Provide the (x, y) coordinate of the cell's center where the given text is located.  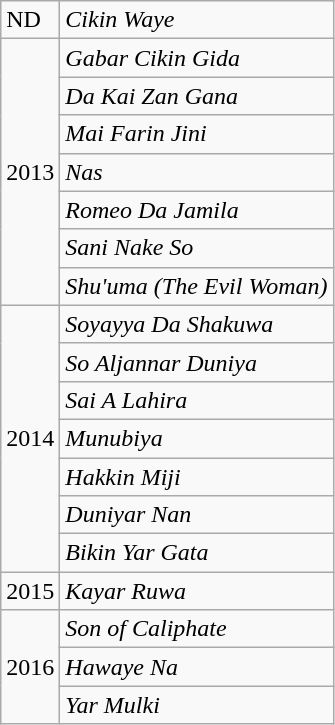
Kayar Ruwa (196, 591)
2013 (30, 172)
Mai Farin Jini (196, 134)
Bikin Yar Gata (196, 553)
Sani Nake So (196, 248)
Son of Caliphate (196, 629)
ND (30, 20)
Hakkin Miji (196, 477)
Romeo Da Jamila (196, 210)
So Aljannar Duniya (196, 362)
Soyayya Da Shakuwa (196, 324)
2016 (30, 667)
Shu'uma (The Evil Woman) (196, 286)
Cikin Waye (196, 20)
Sai A Lahira (196, 400)
2014 (30, 438)
Duniyar Nan (196, 515)
Da Kai Zan Gana (196, 96)
Nas (196, 172)
Gabar Cikin Gida (196, 58)
Hawaye Na (196, 667)
Yar Mulki (196, 705)
2015 (30, 591)
Munubiya (196, 438)
